Return the (X, Y) coordinate for the center point of the cell that contains the specified text.  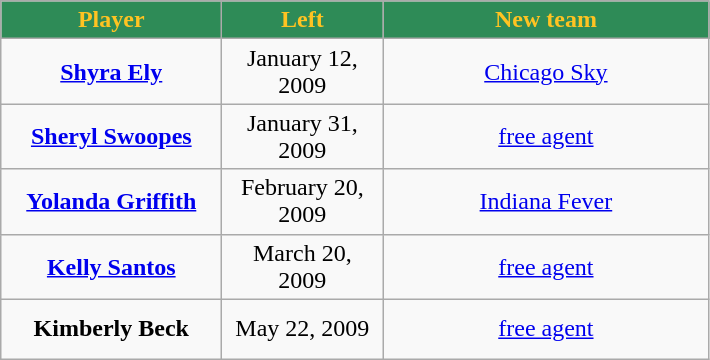
New team (546, 20)
February 20, 2009 (302, 202)
Sheryl Swoopes (112, 136)
March 20, 2009 (302, 266)
Left (302, 20)
May 22, 2009 (302, 329)
Shyra Ely (112, 72)
Player (112, 20)
Chicago Sky (546, 72)
Kimberly Beck (112, 329)
January 12, 2009 (302, 72)
Yolanda Griffith (112, 202)
Indiana Fever (546, 202)
January 31, 2009 (302, 136)
Kelly Santos (112, 266)
